Return [x, y] of the center of cell containing provided text 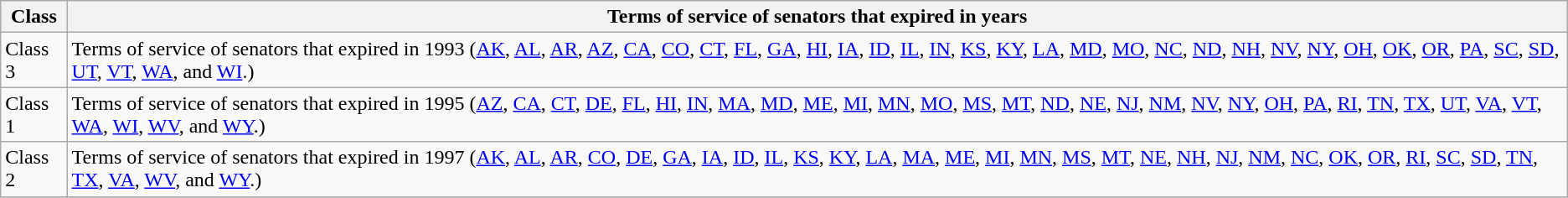
Class 1 [34, 114]
Class 3 [34, 60]
Class [34, 17]
Terms of service of senators that expired in years [818, 17]
Class 2 [34, 169]
